Extract the [X, Y] coordinate from the center of the cell holding the provided text.  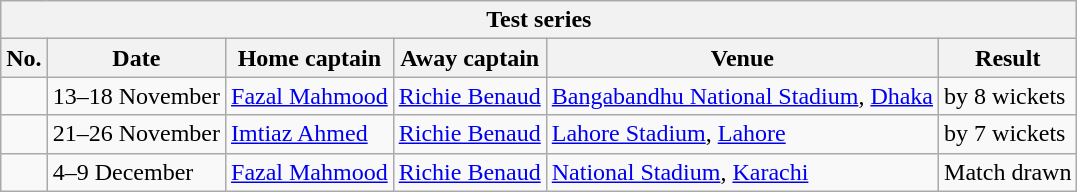
21–26 November [136, 134]
Home captain [310, 58]
Bangabandhu National Stadium, Dhaka [742, 96]
Date [136, 58]
Match drawn [1008, 172]
13–18 November [136, 96]
by 7 wickets [1008, 134]
Away captain [470, 58]
Lahore Stadium, Lahore [742, 134]
by 8 wickets [1008, 96]
National Stadium, Karachi [742, 172]
Venue [742, 58]
Test series [539, 20]
Imtiaz Ahmed [310, 134]
Result [1008, 58]
No. [24, 58]
4–9 December [136, 172]
